Extract the [X, Y] coordinate from the center of the cell holding the provided text.  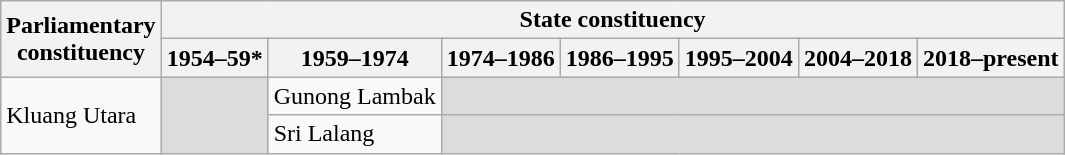
Kluang Utara [81, 115]
1974–1986 [500, 58]
State constituency [612, 20]
2004–2018 [858, 58]
1995–2004 [738, 58]
Parliamentaryconstituency [81, 39]
2018–present [990, 58]
Sri Lalang [354, 134]
1986–1995 [620, 58]
1959–1974 [354, 58]
Gunong Lambak [354, 96]
1954–59* [214, 58]
